Return the [x, y] coordinate for the center point of the cell that contains the specified text.  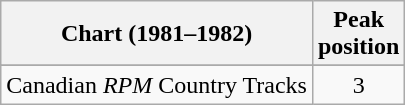
Canadian RPM Country Tracks [157, 85]
Peakposition [358, 34]
Chart (1981–1982) [157, 34]
3 [358, 85]
